For the text-containing cell, return its midpoint in (X, Y) coordinate format. 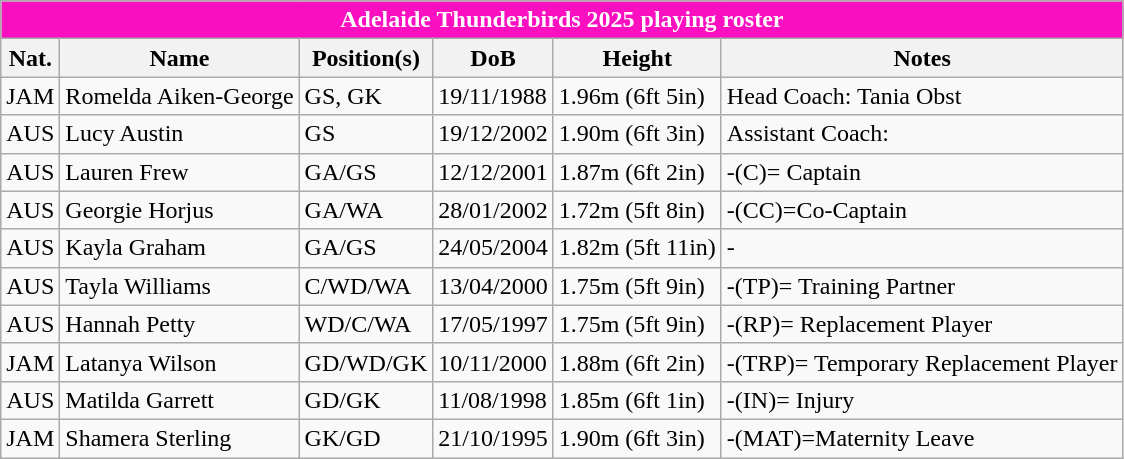
GD/WD/GK (366, 362)
Tayla Williams (180, 286)
GA/WA (366, 210)
19/12/2002 (493, 134)
10/11/2000 (493, 362)
-(IN)= Injury (922, 400)
1.72m (5ft 8in) (637, 210)
Lucy Austin (180, 134)
24/05/2004 (493, 248)
GD/GK (366, 400)
1.96m (6ft 5in) (637, 96)
Romelda Aiken-George (180, 96)
17/05/1997 (493, 324)
Name (180, 58)
Height (637, 58)
Lauren Frew (180, 172)
- (922, 248)
Matilda Garrett (180, 400)
13/04/2000 (493, 286)
GS (366, 134)
11/08/1998 (493, 400)
Notes (922, 58)
Georgie Horjus (180, 210)
GS, GK (366, 96)
1.85m (6ft 1in) (637, 400)
-(RP)= Replacement Player (922, 324)
19/11/1988 (493, 96)
GK/GD (366, 438)
DoB (493, 58)
Shamera Sterling (180, 438)
1.88m (6ft 2in) (637, 362)
Head Coach: Tania Obst (922, 96)
Assistant Coach: (922, 134)
Nat. (30, 58)
1.87m (6ft 2in) (637, 172)
28/01/2002 (493, 210)
-(CC)=Co-Captain (922, 210)
WD/C/WA (366, 324)
Position(s) (366, 58)
21/10/1995 (493, 438)
Kayla Graham (180, 248)
-(TRP)= Temporary Replacement Player (922, 362)
Latanya Wilson (180, 362)
Hannah Petty (180, 324)
-(C)= Captain (922, 172)
-(TP)= Training Partner (922, 286)
1.82m (5ft 11in) (637, 248)
12/12/2001 (493, 172)
-(MAT)=Maternity Leave (922, 438)
Adelaide Thunderbirds 2025 playing roster (562, 20)
C/WD/WA (366, 286)
